Return the (x, y) coordinate for the center point of the cell that contains the specified text.  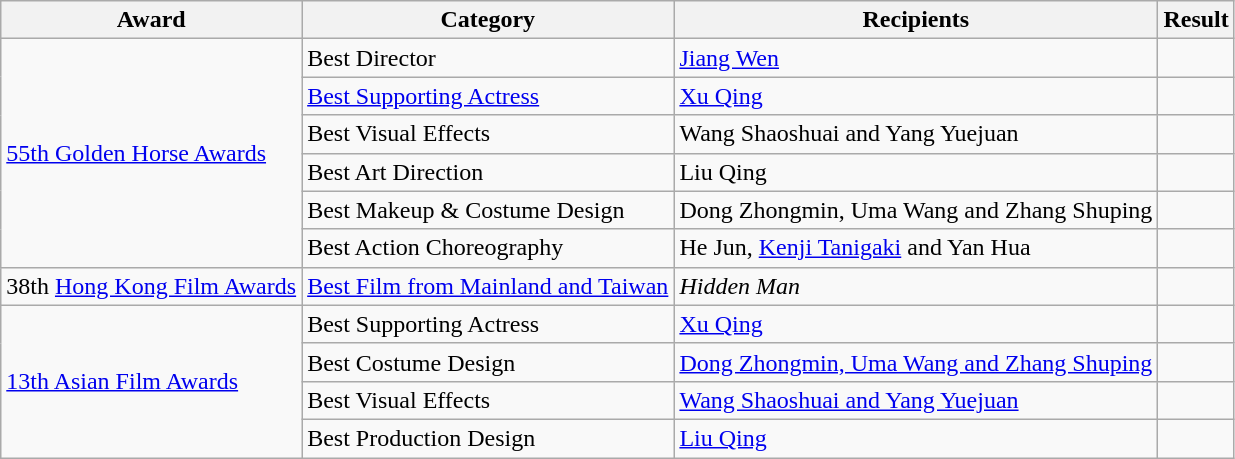
13th Asian Film Awards (152, 381)
Best Costume Design (488, 362)
Category (488, 20)
55th Golden Horse Awards (152, 153)
Award (152, 20)
Result (1196, 20)
Jiang Wen (916, 58)
Best Film from Mainland and Taiwan (488, 286)
Best Director (488, 58)
Best Production Design (488, 438)
Hidden Man (916, 286)
Best Art Direction (488, 172)
Best Action Choreography (488, 248)
Recipients (916, 20)
Best Makeup & Costume Design (488, 210)
He Jun, Kenji Tanigaki and Yan Hua (916, 248)
38th Hong Kong Film Awards (152, 286)
